Return the (x, y) coordinate for the center point of the cell that contains the specified text.  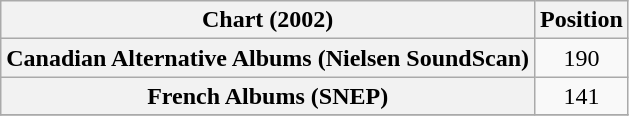
141 (582, 96)
Canadian Alternative Albums (Nielsen SoundScan) (268, 58)
190 (582, 58)
Position (582, 20)
Chart (2002) (268, 20)
French Albums (SNEP) (268, 96)
